For the text-containing cell, return its midpoint in [x, y] coordinate format. 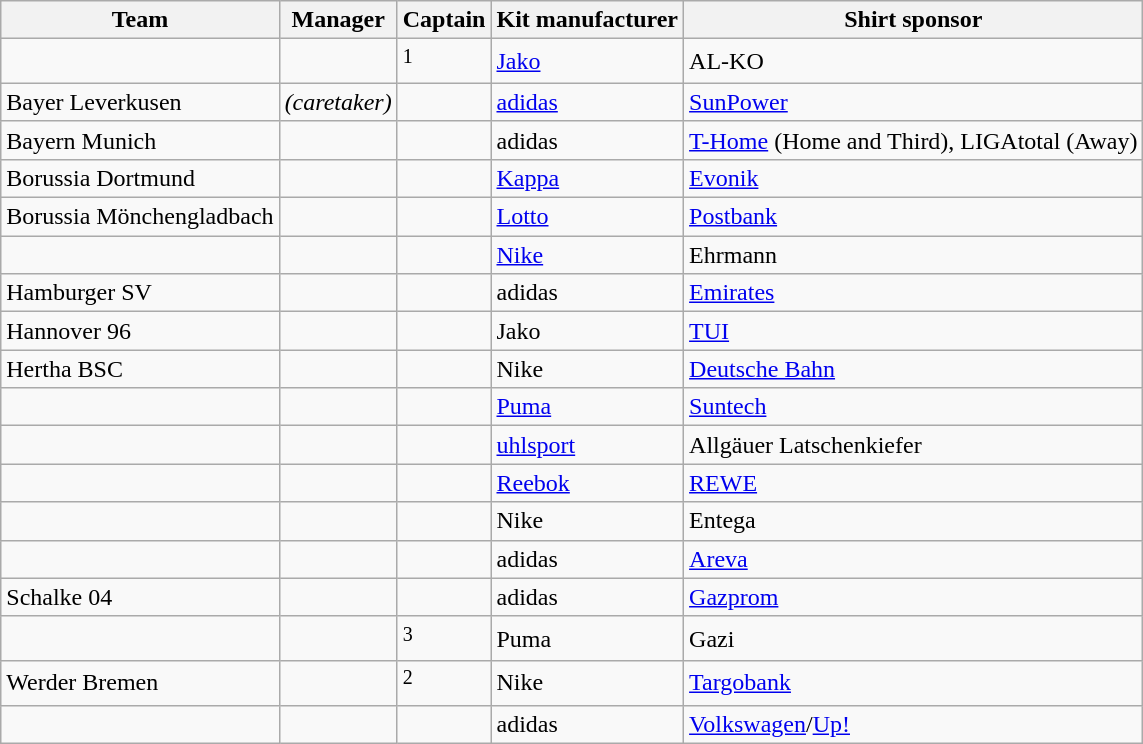
Borussia Dortmund [140, 178]
Targobank [914, 684]
Gazi [914, 638]
Hertha BSC [140, 369]
TUI [914, 331]
SunPower [914, 102]
Gazprom [914, 597]
T-Home (Home and Third), LIGAtotal (Away) [914, 140]
Hannover 96 [140, 331]
REWE [914, 483]
Schalke 04 [140, 597]
Reebok [588, 483]
1 [444, 62]
Bayer Leverkusen [140, 102]
AL-KO [914, 62]
Manager [338, 20]
Suntech [914, 407]
Allgäuer Latschenkiefer [914, 445]
3 [444, 638]
Postbank [914, 217]
Captain [444, 20]
Hamburger SV [140, 293]
Volkswagen/Up! [914, 724]
Emirates [914, 293]
Bayern Munich [140, 140]
Team [140, 20]
Lotto [588, 217]
uhlsport [588, 445]
Werder Bremen [140, 684]
(caretaker) [338, 102]
Kappa [588, 178]
2 [444, 684]
Areva [914, 559]
Evonik [914, 178]
Kit manufacturer [588, 20]
Entega [914, 521]
Borussia Mönchengladbach [140, 217]
Shirt sponsor [914, 20]
Ehrmann [914, 255]
Deutsche Bahn [914, 369]
